From the cell containing the given text, extract its center point as [X, Y] coordinate. 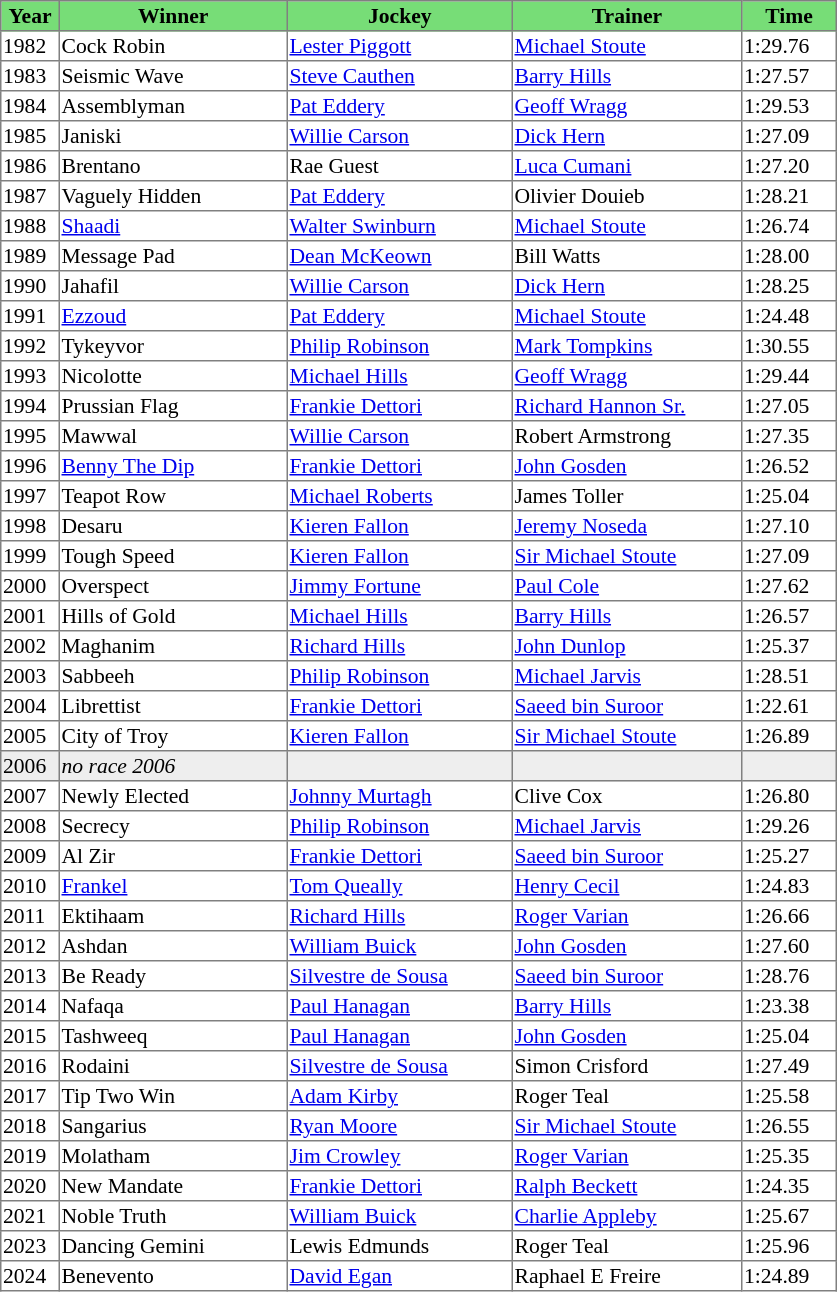
1:29.26 [789, 826]
Molatham [173, 1156]
Dancing Gemini [173, 1246]
2023 [30, 1246]
1991 [30, 316]
Benevento [173, 1276]
1:26.74 [789, 226]
Richard Hannon Sr. [627, 406]
Tom Queally [400, 886]
Simon Crisford [627, 1066]
1987 [30, 196]
1:25.27 [789, 856]
City of Troy [173, 736]
1988 [30, 226]
1:28.25 [789, 286]
Luca Cumani [627, 166]
Trainer [627, 16]
2005 [30, 736]
Charlie Appleby [627, 1216]
1:25.67 [789, 1216]
2004 [30, 706]
Rae Guest [400, 166]
Raphael E Freire [627, 1276]
Jockey [400, 16]
2002 [30, 646]
2020 [30, 1186]
Steve Cauthen [400, 76]
1:29.53 [789, 106]
Vaguely Hidden [173, 196]
2024 [30, 1276]
Tip Two Win [173, 1096]
1:27.62 [789, 586]
Secrecy [173, 826]
New Mandate [173, 1186]
no race 2006 [173, 766]
Ashdan [173, 946]
2016 [30, 1066]
Cock Robin [173, 46]
2011 [30, 916]
Rodaini [173, 1066]
John Dunlop [627, 646]
2021 [30, 1216]
Nafaqa [173, 1006]
1:26.89 [789, 736]
1983 [30, 76]
Tashweeq [173, 1036]
1:28.76 [789, 976]
2008 [30, 826]
2012 [30, 946]
Mark Tompkins [627, 346]
1984 [30, 106]
1:28.51 [789, 676]
1:26.66 [789, 916]
Tykeyvor [173, 346]
Winner [173, 16]
Benny The Dip [173, 466]
Ektihaam [173, 916]
Jeremy Noseda [627, 526]
Message Pad [173, 256]
Henry Cecil [627, 886]
1999 [30, 556]
Lewis Edmunds [400, 1246]
2001 [30, 616]
1:24.89 [789, 1276]
2014 [30, 1006]
Ezzoud [173, 316]
1:26.52 [789, 466]
1:26.57 [789, 616]
Lester Piggott [400, 46]
Be Ready [173, 976]
1:29.44 [789, 376]
1:27.05 [789, 406]
2003 [30, 676]
Al Zir [173, 856]
1:26.80 [789, 796]
James Toller [627, 496]
1990 [30, 286]
1:27.60 [789, 946]
Overspect [173, 586]
Paul Cole [627, 586]
Teapot Row [173, 496]
1997 [30, 496]
1992 [30, 346]
1:29.76 [789, 46]
1998 [30, 526]
1:27.35 [789, 436]
Maghanim [173, 646]
1:26.55 [789, 1126]
1:24.83 [789, 886]
Nicolotte [173, 376]
2007 [30, 796]
1:25.96 [789, 1246]
1995 [30, 436]
Noble Truth [173, 1216]
1:27.49 [789, 1066]
Desaru [173, 526]
Librettist [173, 706]
Ryan Moore [400, 1126]
Frankel [173, 886]
1993 [30, 376]
Jimmy Fortune [400, 586]
1:25.58 [789, 1096]
1:22.61 [789, 706]
Olivier Douieb [627, 196]
2006 [30, 766]
Hills of Gold [173, 616]
Michael Roberts [400, 496]
Adam Kirby [400, 1096]
Sabbeeh [173, 676]
2018 [30, 1126]
2019 [30, 1156]
Bill Watts [627, 256]
Sangarius [173, 1126]
1:27.20 [789, 166]
Jahafil [173, 286]
2017 [30, 1096]
Robert Armstrong [627, 436]
2010 [30, 886]
Shaadi [173, 226]
Ralph Beckett [627, 1186]
1982 [30, 46]
David Egan [400, 1276]
1989 [30, 256]
2000 [30, 586]
1:25.35 [789, 1156]
Prussian Flag [173, 406]
1:25.37 [789, 646]
Tough Speed [173, 556]
1:23.38 [789, 1006]
Jim Crowley [400, 1156]
Dean McKeown [400, 256]
1:27.57 [789, 76]
2015 [30, 1036]
1:24.48 [789, 316]
2009 [30, 856]
1994 [30, 406]
Clive Cox [627, 796]
1:24.35 [789, 1186]
Year [30, 16]
Brentano [173, 166]
Mawwal [173, 436]
1996 [30, 466]
Newly Elected [173, 796]
1:30.55 [789, 346]
Johnny Murtagh [400, 796]
1:28.00 [789, 256]
Walter Swinburn [400, 226]
1986 [30, 166]
1985 [30, 136]
Time [789, 16]
2013 [30, 976]
Seismic Wave [173, 76]
Assemblyman [173, 106]
1:28.21 [789, 196]
Janiski [173, 136]
1:27.10 [789, 526]
